Search for the cell housing the specified text and yield its [X, Y] center coordinate. 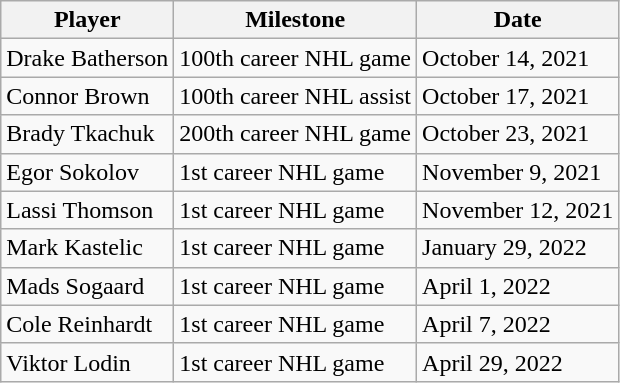
October 17, 2021 [518, 96]
Drake Batherson [88, 58]
Mads Sogaard [88, 286]
April 1, 2022 [518, 286]
100th career NHL game [296, 58]
Lassi Thomson [88, 210]
Connor Brown [88, 96]
April 7, 2022 [518, 324]
Brady Tkachuk [88, 134]
November 9, 2021 [518, 172]
200th career NHL game [296, 134]
Date [518, 20]
October 23, 2021 [518, 134]
100th career NHL assist [296, 96]
October 14, 2021 [518, 58]
Cole Reinhardt [88, 324]
Player [88, 20]
Milestone [296, 20]
Mark Kastelic [88, 248]
January 29, 2022 [518, 248]
Viktor Lodin [88, 362]
November 12, 2021 [518, 210]
Egor Sokolov [88, 172]
April 29, 2022 [518, 362]
